Output the [X, Y] coordinate of the center of the cell containing the given text.  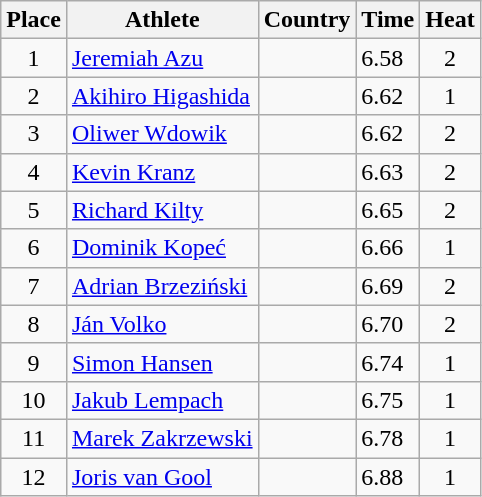
9 [34, 362]
Joris van Gool [162, 477]
Dominik Kopeć [162, 248]
6.63 [388, 172]
10 [34, 400]
6.74 [388, 362]
4 [34, 172]
Marek Zakrzewski [162, 438]
8 [34, 324]
12 [34, 477]
Jakub Lempach [162, 400]
Athlete [162, 20]
6.70 [388, 324]
Place [34, 20]
6.65 [388, 210]
5 [34, 210]
Time [388, 20]
Jeremiah Azu [162, 58]
11 [34, 438]
6.75 [388, 400]
3 [34, 134]
Adrian Brzeziński [162, 286]
6 [34, 248]
Richard Kilty [162, 210]
6.66 [388, 248]
Simon Hansen [162, 362]
Oliwer Wdowik [162, 134]
Ján Volko [162, 324]
6.88 [388, 477]
6.69 [388, 286]
7 [34, 286]
Country [307, 20]
Akihiro Higashida [162, 96]
Kevin Kranz [162, 172]
6.58 [388, 58]
6.78 [388, 438]
Heat [450, 20]
